Provide the (x, y) coordinate of the cell's center where the given text is located.  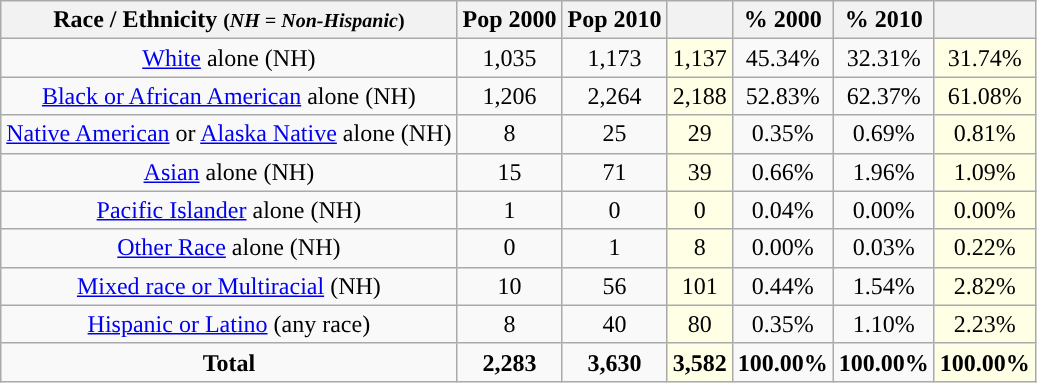
Hispanic or Latino (any race) (229, 324)
0.22% (984, 248)
25 (614, 134)
1.96% (884, 172)
1,206 (510, 96)
0.81% (984, 134)
% 2000 (782, 20)
29 (700, 134)
101 (700, 286)
2.82% (984, 286)
1.09% (984, 172)
Pop 2000 (510, 20)
1.10% (884, 324)
62.37% (884, 96)
0.03% (884, 248)
56 (614, 286)
Pop 2010 (614, 20)
1,035 (510, 58)
3,630 (614, 362)
2.23% (984, 324)
0.69% (884, 134)
1,137 (700, 58)
80 (700, 324)
52.83% (782, 96)
2,188 (700, 96)
Total (229, 362)
2,283 (510, 362)
3,582 (700, 362)
0.44% (782, 286)
Native American or Alaska Native alone (NH) (229, 134)
15 (510, 172)
Pacific Islander alone (NH) (229, 210)
White alone (NH) (229, 58)
31.74% (984, 58)
Asian alone (NH) (229, 172)
1,173 (614, 58)
Race / Ethnicity (NH = Non-Hispanic) (229, 20)
Mixed race or Multiracial (NH) (229, 286)
0.66% (782, 172)
0.04% (782, 210)
2,264 (614, 96)
39 (700, 172)
32.31% (884, 58)
10 (510, 286)
Other Race alone (NH) (229, 248)
61.08% (984, 96)
1.54% (884, 286)
40 (614, 324)
Black or African American alone (NH) (229, 96)
% 2010 (884, 20)
45.34% (782, 58)
71 (614, 172)
